Pinpoint the cell where the given text exists, returning its [x, y] midpoint coordinate. 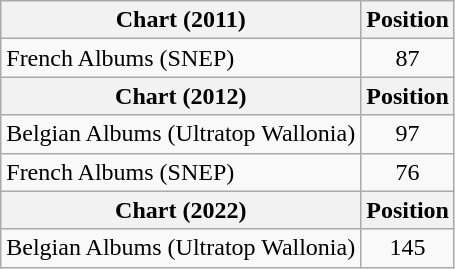
Chart (2012) [181, 96]
Chart (2011) [181, 20]
Chart (2022) [181, 210]
97 [408, 134]
145 [408, 248]
76 [408, 172]
87 [408, 58]
